Return (X, Y) of the center of cell containing provided text 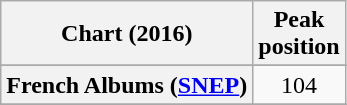
104 (299, 85)
Chart (2016) (127, 34)
Peakposition (299, 34)
French Albums (SNEP) (127, 85)
